Search for the cell housing the specified text and yield its [x, y] center coordinate. 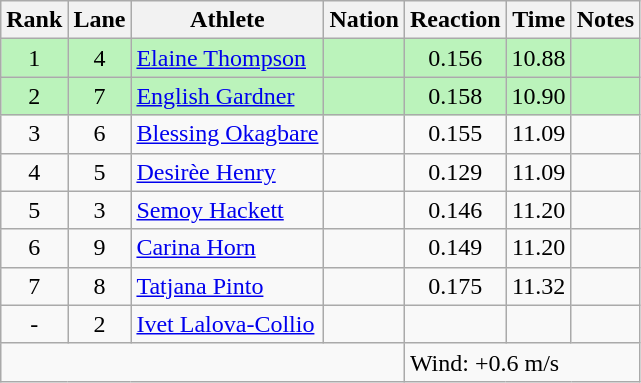
Carina Horn [228, 248]
8 [100, 286]
10.90 [538, 96]
Rank [34, 20]
Lane [100, 20]
Reaction [455, 20]
Elaine Thompson [228, 58]
0.175 [455, 286]
0.155 [455, 134]
Time [538, 20]
0.129 [455, 172]
Tatjana Pinto [228, 286]
Athlete [228, 20]
Wind: +0.6 m/s [522, 362]
Desirèe Henry [228, 172]
0.146 [455, 210]
0.158 [455, 96]
Nation [364, 20]
1 [34, 58]
0.149 [455, 248]
9 [100, 248]
10.88 [538, 58]
11.32 [538, 286]
0.156 [455, 58]
Notes [605, 20]
Semoy Hackett [228, 210]
Blessing Okagbare [228, 134]
- [34, 324]
English Gardner [228, 96]
Ivet Lalova-Collio [228, 324]
